Return the [X, Y] coordinate for the center point of the cell that contains the specified text.  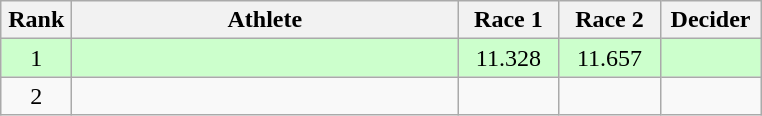
2 [36, 96]
11.328 [508, 58]
Rank [36, 20]
1 [36, 58]
Race 1 [508, 20]
Race 2 [610, 20]
Decider [710, 20]
Athlete [265, 20]
11.657 [610, 58]
